For the text-containing cell, return its midpoint in [X, Y] coordinate format. 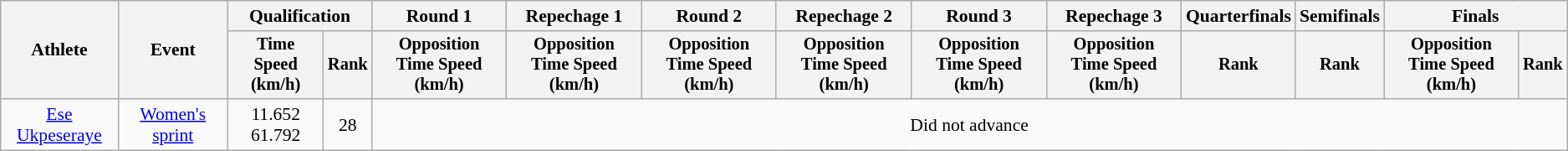
Finals [1475, 16]
Repechage 1 [575, 16]
11.65261.792 [276, 124]
Qualification [299, 16]
Repechage 3 [1114, 16]
Round 2 [709, 16]
TimeSpeed (km/h) [276, 65]
Round 3 [978, 16]
Women's sprint [172, 124]
Event [172, 50]
Ese Ukpeseraye [59, 124]
Round 1 [440, 16]
Repechage 2 [844, 16]
Athlete [59, 50]
Quarterfinals [1239, 16]
Did not advance [970, 124]
28 [348, 124]
Semifinals [1340, 16]
